Detect which cell encompasses the target text, then output its [x, y] center coordinate. 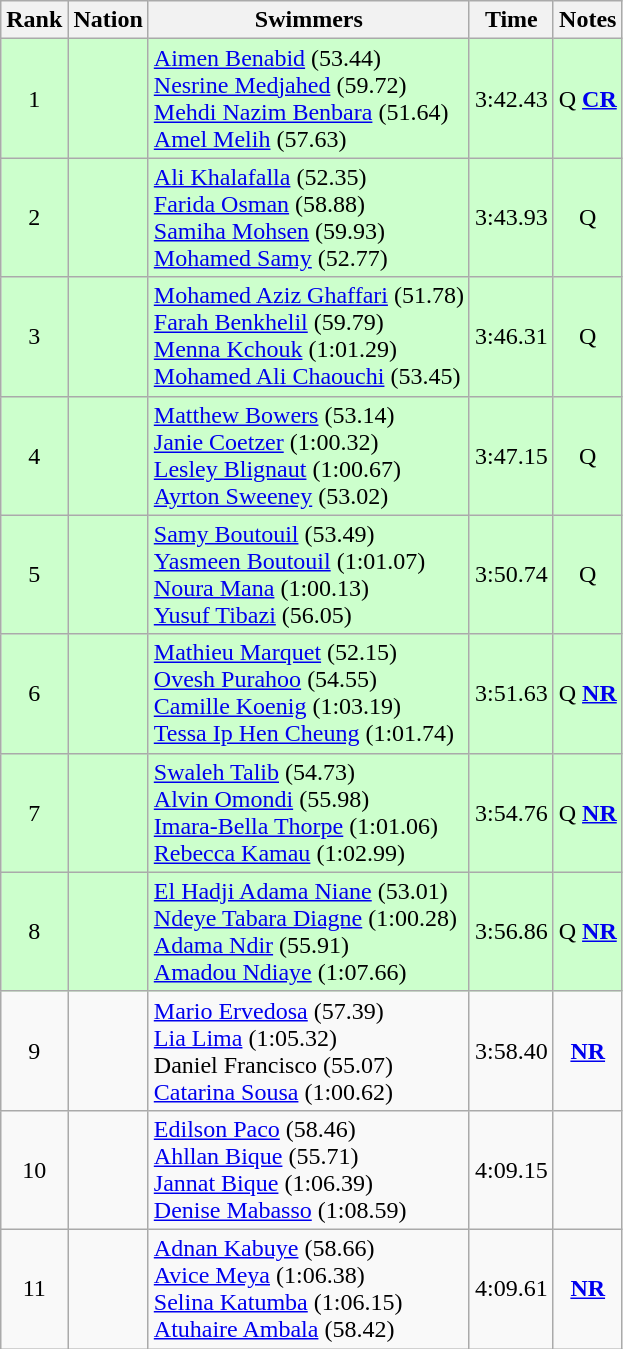
2 [34, 218]
3:47.15 [511, 456]
3:56.86 [511, 932]
10 [34, 1170]
4:09.61 [511, 1288]
Samy Boutouil (53.49)Yasmeen Boutouil (1:01.07)Noura Mana (1:00.13)Yusuf Tibazi (56.05) [308, 574]
El Hadji Adama Niane (53.01)Ndeye Tabara Diagne (1:00.28)Adama Ndir (55.91)Amadou Ndiaye (1:07.66) [308, 932]
Adnan Kabuye (58.66)Avice Meya (1:06.38)Selina Katumba (1:06.15)Atuhaire Ambala (58.42) [308, 1288]
11 [34, 1288]
6 [34, 694]
5 [34, 574]
3:43.93 [511, 218]
8 [34, 932]
4:09.15 [511, 1170]
3:46.31 [511, 336]
Ali Khalafalla (52.35)Farida Osman (58.88)Samiha Mohsen (59.93)Mohamed Samy (52.77) [308, 218]
Edilson Paco (58.46)Ahllan Bique (55.71)Jannat Bique (1:06.39)Denise Mabasso (1:08.59) [308, 1170]
Time [511, 20]
Mario Ervedosa (57.39)Lia Lima (1:05.32)Daniel Francisco (55.07)Catarina Sousa (1:00.62) [308, 1050]
1 [34, 98]
Notes [588, 20]
Matthew Bowers (53.14)Janie Coetzer (1:00.32)Lesley Blignaut (1:00.67)Ayrton Sweeney (53.02) [308, 456]
4 [34, 456]
3:50.74 [511, 574]
Mohamed Aziz Ghaffari (51.78)Farah Benkhelil (59.79)Menna Kchouk (1:01.29)Mohamed Ali Chaouchi (53.45) [308, 336]
Swaleh Talib (54.73)Alvin Omondi (55.98)Imara-Bella Thorpe (1:01.06)Rebecca Kamau (1:02.99) [308, 812]
3:51.63 [511, 694]
9 [34, 1050]
Q CR [588, 98]
Rank [34, 20]
3:54.76 [511, 812]
3:42.43 [511, 98]
Aimen Benabid (53.44)Nesrine Medjahed (59.72)Mehdi Nazim Benbara (51.64)Amel Melih (57.63) [308, 98]
3:58.40 [511, 1050]
Swimmers [308, 20]
7 [34, 812]
3 [34, 336]
Mathieu Marquet (52.15)Ovesh Purahoo (54.55)Camille Koenig (1:03.19)Tessa Ip Hen Cheung (1:01.74) [308, 694]
Nation [108, 20]
